Locate the cell with the specified text and output its (x, y) center coordinate. 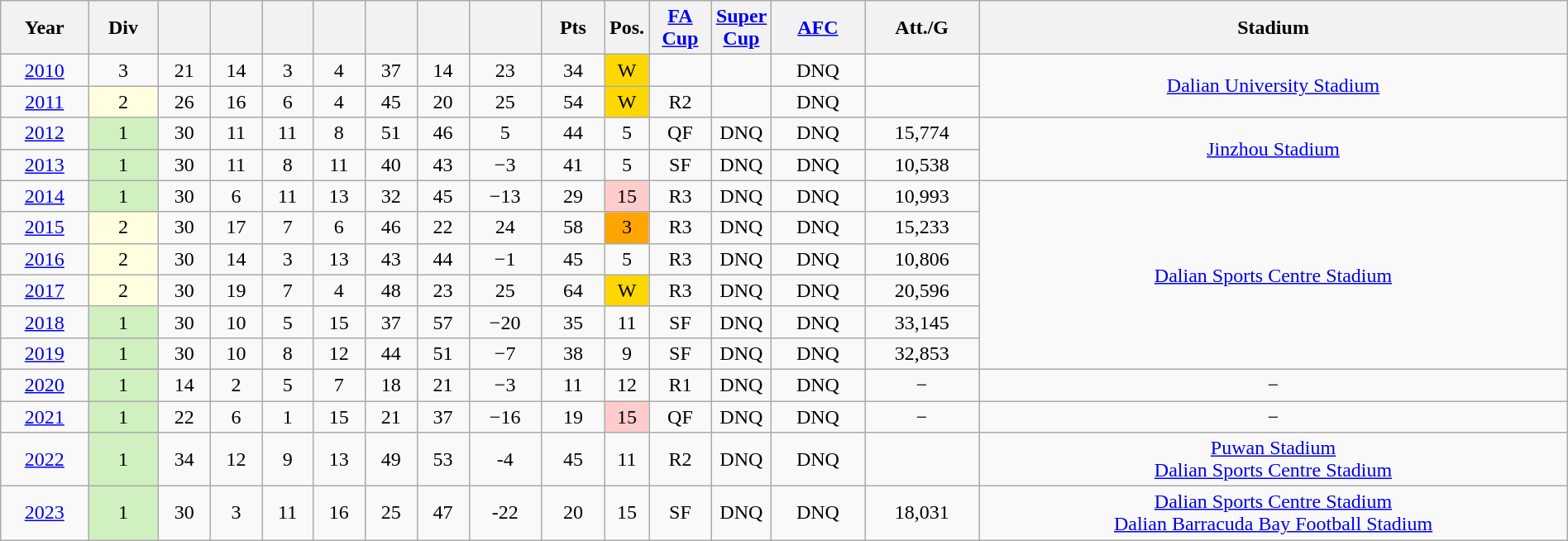
−16 (504, 416)
10,538 (922, 165)
49 (390, 460)
17 (237, 227)
2018 (45, 322)
−7 (504, 353)
2021 (45, 416)
Jinzhou Stadium (1274, 149)
−20 (504, 322)
58 (572, 227)
2013 (45, 165)
18 (390, 385)
Super Cup (741, 28)
20,596 (922, 290)
Pos. (627, 28)
Dalian Sports Centre StadiumDalian Barracuda Bay Football Stadium (1274, 513)
15,233 (922, 227)
2011 (45, 102)
33,145 (922, 322)
Puwan StadiumDalian Sports Centre Stadium (1274, 460)
−1 (504, 259)
57 (443, 322)
32 (390, 196)
Dalian Sports Centre Stadium (1274, 275)
AFC (817, 28)
Stadium (1274, 28)
2020 (45, 385)
47 (443, 513)
2017 (45, 290)
2022 (45, 460)
Year (45, 28)
Pts (572, 28)
35 (572, 322)
Att./G (922, 28)
FA Cup (681, 28)
Dalian University Stadium (1274, 86)
64 (572, 290)
40 (390, 165)
10,993 (922, 196)
−13 (504, 196)
2012 (45, 133)
38 (572, 353)
2019 (45, 353)
24 (504, 227)
53 (443, 460)
48 (390, 290)
41 (572, 165)
10,806 (922, 259)
2016 (45, 259)
26 (184, 102)
15,774 (922, 133)
32,853 (922, 353)
Div (123, 28)
2023 (45, 513)
29 (572, 196)
18,031 (922, 513)
2015 (45, 227)
54 (572, 102)
-22 (504, 513)
-4 (504, 460)
2010 (45, 70)
2014 (45, 196)
R1 (681, 385)
